Capture the cell that displays the provided text and extract its (X, Y) central coordinate. 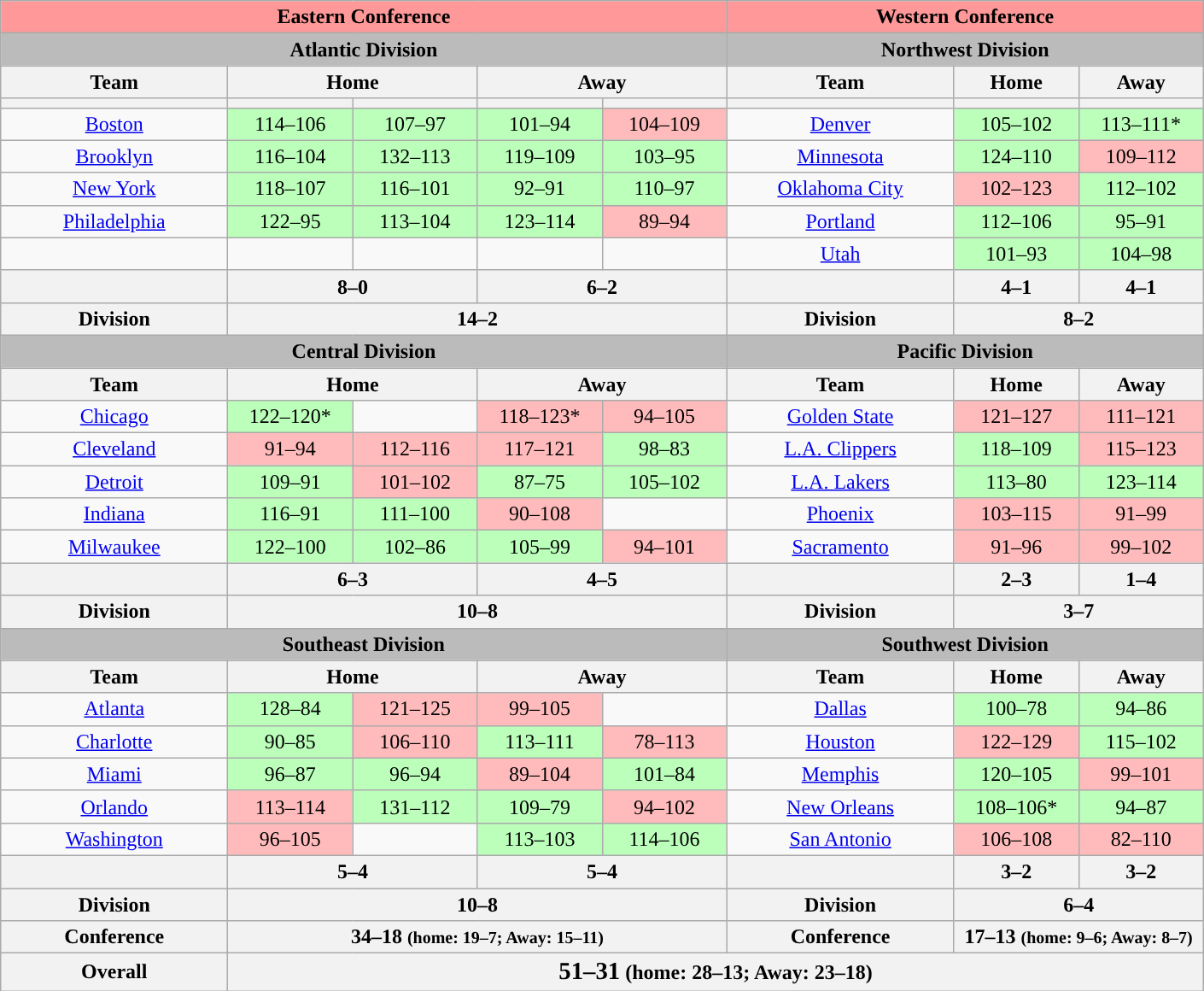
113–103 (540, 839)
96–94 (415, 774)
91–96 (1016, 547)
Detroit (114, 482)
112–116 (415, 449)
105–99 (540, 547)
116–101 (415, 189)
113–111* (1141, 124)
78–113 (664, 742)
90–108 (540, 514)
17–13 (home: 9–6; Away: 8–7) (1078, 937)
Southwest Division (965, 644)
Dallas (840, 709)
96–87 (290, 774)
106–110 (415, 742)
103–115 (1016, 514)
120–105 (1016, 774)
99–102 (1141, 547)
110–97 (664, 189)
4–5 (602, 579)
Indiana (114, 514)
91–99 (1141, 514)
113–111 (540, 742)
91–94 (290, 449)
L.A. Clippers (840, 449)
131–112 (415, 806)
Milwaukee (114, 547)
6–2 (602, 286)
119–109 (540, 156)
101–84 (664, 774)
Golden State (840, 417)
128–84 (290, 709)
Southeast Division (364, 644)
8–0 (353, 286)
113–104 (415, 221)
122–129 (1016, 742)
109–112 (1141, 156)
89–104 (540, 774)
108–106* (1016, 806)
98–83 (664, 449)
Washington (114, 839)
92–91 (540, 189)
113–114 (290, 806)
89–94 (664, 221)
94–102 (664, 806)
L.A. Lakers (840, 482)
94–87 (1141, 806)
112–102 (1141, 189)
99–105 (540, 709)
Portland (840, 221)
122–120* (290, 417)
Northwest Division (965, 50)
122–95 (290, 221)
104–98 (1141, 254)
113–80 (1016, 482)
107–97 (415, 124)
101–93 (1016, 254)
87–75 (540, 482)
Orlando (114, 806)
111–100 (415, 514)
Atlanta (114, 709)
111–121 (1141, 417)
122–100 (290, 547)
124–110 (1016, 156)
Houston (840, 742)
Phoenix (840, 514)
Miami (114, 774)
Utah (840, 254)
51–31 (home: 28–13; Away: 23–18) (716, 972)
3–7 (1078, 612)
94–105 (664, 417)
101–94 (540, 124)
82–110 (1141, 839)
118–109 (1016, 449)
Memphis (840, 774)
94–101 (664, 547)
Denver (840, 124)
115–102 (1141, 742)
117–121 (540, 449)
Brooklyn (114, 156)
Cleveland (114, 449)
132–113 (415, 156)
Central Division (364, 351)
Atlantic Division (364, 50)
121–127 (1016, 417)
102–123 (1016, 189)
118–123* (540, 417)
34–18 (home: 19–7; Away: 15–11) (477, 937)
100–78 (1016, 709)
118–107 (290, 189)
Western Conference (965, 17)
101–102 (415, 482)
102–86 (415, 547)
Boston (114, 124)
104–109 (664, 124)
14–2 (477, 319)
2–3 (1016, 579)
6–3 (353, 579)
Minnesota (840, 156)
San Antonio (840, 839)
90–85 (290, 742)
Charlotte (114, 742)
112–106 (1016, 221)
99–101 (1141, 774)
103–95 (664, 156)
6–4 (1078, 905)
Chicago (114, 417)
94–86 (1141, 709)
Oklahoma City (840, 189)
121–125 (415, 709)
Overall (114, 972)
New Orleans (840, 806)
1–4 (1141, 579)
116–91 (290, 514)
Pacific Division (965, 351)
8–2 (1078, 319)
109–91 (290, 482)
Philadelphia (114, 221)
115–123 (1141, 449)
96–105 (290, 839)
Eastern Conference (364, 17)
116–104 (290, 156)
106–108 (1016, 839)
Sacramento (840, 547)
New York (114, 189)
95–91 (1141, 221)
109–79 (540, 806)
